Scan for the cell matching the given text and deliver its (x, y) coordinate at center. 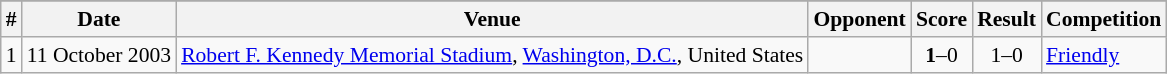
Robert F. Kennedy Memorial Stadium, Washington, D.C., United States (492, 55)
Result (1006, 19)
Opponent (860, 19)
# (12, 19)
11 October 2003 (99, 55)
Venue (492, 19)
1 (12, 55)
Friendly (1104, 55)
Score (942, 19)
Competition (1104, 19)
Date (99, 19)
